Output the (X, Y) coordinate of the center of the cell containing the given text.  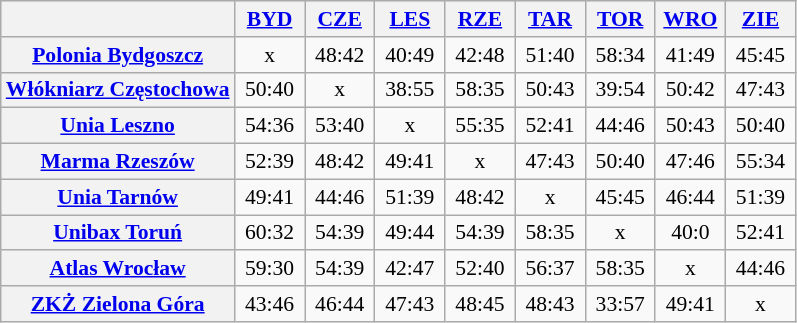
LES (410, 19)
47:46 (690, 162)
52:40 (480, 269)
TOR (620, 19)
48:43 (550, 304)
55:34 (760, 162)
58:34 (620, 55)
Unibax Toruń (118, 233)
Atlas Wrocław (118, 269)
48:45 (480, 304)
38:55 (410, 90)
Włókniarz Częstochowa (118, 90)
RZE (480, 19)
Unia Tarnów (118, 197)
52:39 (270, 162)
59:30 (270, 269)
ZKŻ Zielona Góra (118, 304)
Unia Leszno (118, 126)
Polonia Bydgoszcz (118, 55)
43:46 (270, 304)
CZE (340, 19)
ZIE (760, 19)
54:36 (270, 126)
33:57 (620, 304)
40:49 (410, 55)
51:40 (550, 55)
40:0 (690, 233)
42:48 (480, 55)
49:44 (410, 233)
WRO (690, 19)
42:47 (410, 269)
60:32 (270, 233)
BYD (270, 19)
39:54 (620, 90)
Marma Rzeszów (118, 162)
53:40 (340, 126)
55:35 (480, 126)
TAR (550, 19)
50:42 (690, 90)
41:49 (690, 55)
56:37 (550, 269)
